Detect which cell encompasses the target text, then output its [X, Y] center coordinate. 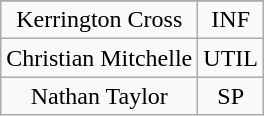
INF [231, 20]
Nathan Taylor [100, 96]
Kerrington Cross [100, 20]
Christian Mitchelle [100, 58]
SP [231, 96]
UTIL [231, 58]
